Provide the (X, Y) coordinate of the cell's center where the given text is located.  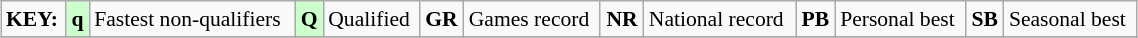
SB (985, 19)
PB (816, 19)
GR (442, 19)
Games record (532, 19)
q (78, 19)
National record (720, 19)
Seasonal best (1070, 19)
Fastest non-qualifiers (192, 19)
Q (309, 19)
Qualified (371, 19)
KEY: (34, 19)
Personal best (900, 19)
NR (622, 19)
